Pinpoint the cell where the given text exists, returning its [X, Y] midpoint coordinate. 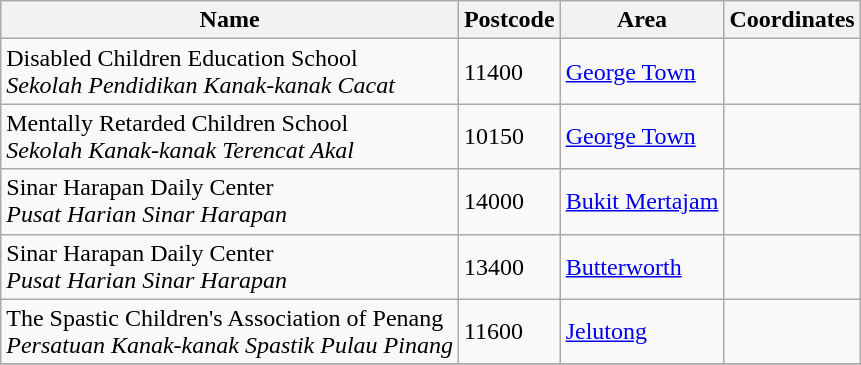
Bukit Mertajam [642, 202]
Postcode [509, 20]
13400 [509, 266]
14000 [509, 202]
Butterworth [642, 266]
11400 [509, 72]
Area [642, 20]
11600 [509, 332]
Mentally Retarded Children SchoolSekolah Kanak-kanak Terencat Akal [230, 136]
Jelutong [642, 332]
10150 [509, 136]
Coordinates [792, 20]
The Spastic Children's Association of PenangPersatuan Kanak-kanak Spastik Pulau Pinang [230, 332]
Disabled Children Education SchoolSekolah Pendidikan Kanak-kanak Cacat [230, 72]
Name [230, 20]
